From the cell containing the given text, extract its center point as [X, Y] coordinate. 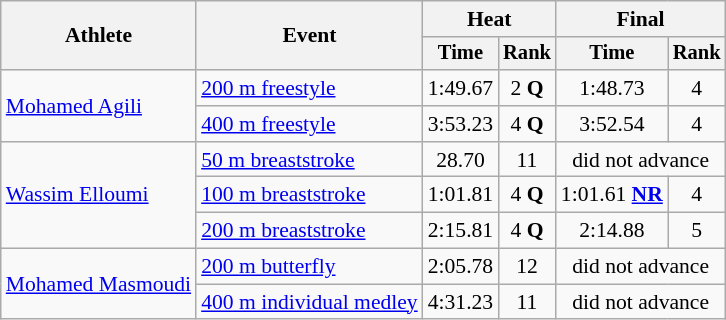
200 m butterfly [310, 267]
4:31.23 [460, 302]
1:48.73 [612, 88]
3:52.54 [612, 124]
5 [697, 231]
400 m freestyle [310, 124]
Heat [490, 19]
2:14.88 [612, 231]
12 [527, 267]
Athlete [98, 36]
Final [641, 19]
400 m individual medley [310, 302]
Mohamed Masmoudi [98, 284]
200 m freestyle [310, 88]
Event [310, 36]
100 m breaststroke [310, 195]
Wassim Elloumi [98, 196]
200 m breaststroke [310, 231]
28.70 [460, 160]
Mohamed Agili [98, 106]
50 m breaststroke [310, 160]
2:05.78 [460, 267]
1:01.61 NR [612, 195]
2:15.81 [460, 231]
3:53.23 [460, 124]
1:49.67 [460, 88]
1:01.81 [460, 195]
2 Q [527, 88]
